Output the (X, Y) coordinate of the center of the cell containing the given text.  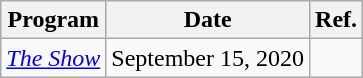
Date (208, 20)
September 15, 2020 (208, 58)
Program (54, 20)
Ref. (336, 20)
The Show (54, 58)
